Identify which cell holds the provided text, then report its (x, y) central coordinate. 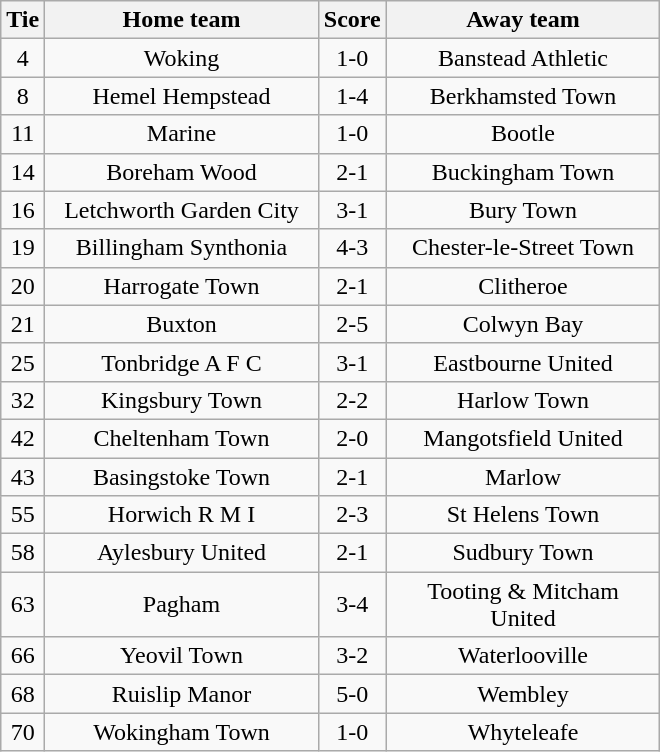
Pagham (182, 604)
1-4 (352, 96)
Tonbridge A F C (182, 362)
Hemel Hempstead (182, 96)
Boreham Wood (182, 172)
5-0 (352, 694)
Waterlooville (523, 656)
4 (23, 58)
55 (23, 515)
Away team (523, 20)
Tooting & Mitcham United (523, 604)
43 (23, 477)
Score (352, 20)
32 (23, 400)
Berkhamsted Town (523, 96)
Aylesbury United (182, 553)
42 (23, 438)
21 (23, 324)
2-3 (352, 515)
Buckingham Town (523, 172)
Colwyn Bay (523, 324)
25 (23, 362)
58 (23, 553)
Yeovil Town (182, 656)
Sudbury Town (523, 553)
Harlow Town (523, 400)
4-3 (352, 248)
68 (23, 694)
Mangotsfield United (523, 438)
2-5 (352, 324)
Bury Town (523, 210)
Harrogate Town (182, 286)
2-0 (352, 438)
2-2 (352, 400)
Banstead Athletic (523, 58)
Kingsbury Town (182, 400)
Tie (23, 20)
63 (23, 604)
Cheltenham Town (182, 438)
11 (23, 134)
19 (23, 248)
Woking (182, 58)
Chester-le-Street Town (523, 248)
Clitheroe (523, 286)
Basingstoke Town (182, 477)
8 (23, 96)
Horwich R M I (182, 515)
16 (23, 210)
Home team (182, 20)
20 (23, 286)
Wembley (523, 694)
Marine (182, 134)
66 (23, 656)
Whyteleafe (523, 732)
Eastbourne United (523, 362)
St Helens Town (523, 515)
70 (23, 732)
Buxton (182, 324)
3-4 (352, 604)
3-2 (352, 656)
Marlow (523, 477)
Wokingham Town (182, 732)
Billingham Synthonia (182, 248)
14 (23, 172)
Ruislip Manor (182, 694)
Bootle (523, 134)
Letchworth Garden City (182, 210)
